Scan for the cell matching the given text and deliver its (X, Y) coordinate at center. 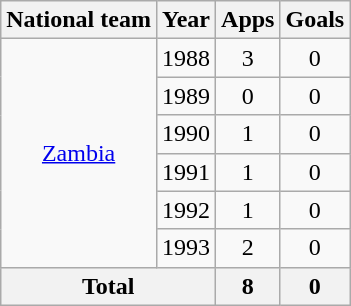
1992 (186, 210)
8 (248, 286)
1988 (186, 58)
Total (108, 286)
1989 (186, 96)
3 (248, 58)
Goals (315, 20)
National team (79, 20)
1990 (186, 134)
Apps (248, 20)
1991 (186, 172)
Year (186, 20)
Zambia (79, 153)
1993 (186, 248)
2 (248, 248)
